For the text-containing cell, return its midpoint in (x, y) coordinate format. 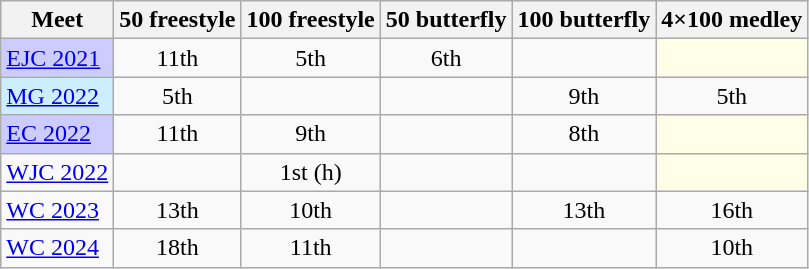
WJC 2022 (58, 172)
16th (732, 210)
50 freestyle (178, 20)
EJC 2021 (58, 58)
Meet (58, 20)
18th (178, 248)
6th (446, 58)
1st (h) (310, 172)
100 freestyle (310, 20)
50 butterfly (446, 20)
100 butterfly (584, 20)
WC 2024 (58, 248)
WC 2023 (58, 210)
EC 2022 (58, 134)
MG 2022 (58, 96)
4×100 medley (732, 20)
8th (584, 134)
